Scan for the cell matching the given text and deliver its (x, y) coordinate at center. 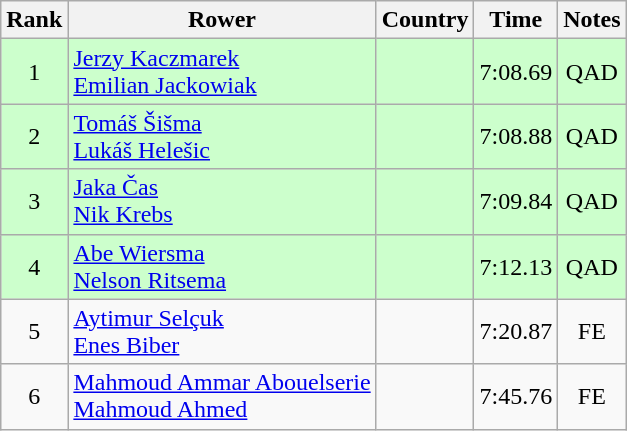
7:45.76 (516, 396)
6 (34, 396)
Notes (592, 20)
7:09.84 (516, 202)
2 (34, 136)
5 (34, 332)
7:08.69 (516, 72)
Rower (222, 20)
Time (516, 20)
Mahmoud Ammar AbouelserieMahmoud Ahmed (222, 396)
Rank (34, 20)
3 (34, 202)
7:20.87 (516, 332)
7:12.13 (516, 266)
1 (34, 72)
Tomáš ŠišmaLukáš Helešic (222, 136)
4 (34, 266)
Jaka ČasNik Krebs (222, 202)
Abe WiersmaNelson Ritsema (222, 266)
7:08.88 (516, 136)
Aytimur SelçukEnes Biber (222, 332)
Country (425, 20)
Jerzy KaczmarekEmilian Jackowiak (222, 72)
